Determine the (x, y) coordinate at the center of the cell enclosing the given text.  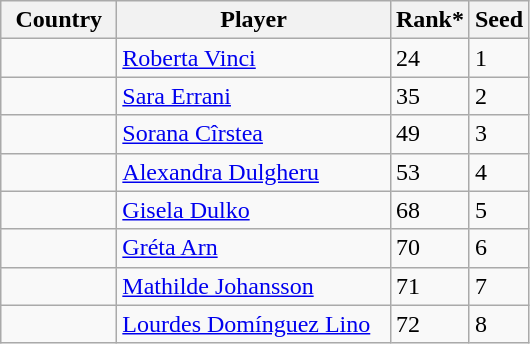
Gisela Dulko (254, 210)
Mathilde Johansson (254, 286)
53 (430, 172)
35 (430, 96)
2 (498, 96)
6 (498, 248)
5 (498, 210)
71 (430, 286)
Seed (498, 20)
Rank* (430, 20)
68 (430, 210)
1 (498, 58)
70 (430, 248)
8 (498, 324)
7 (498, 286)
Gréta Arn (254, 248)
3 (498, 134)
Country (59, 20)
Player (254, 20)
72 (430, 324)
Lourdes Domínguez Lino (254, 324)
Alexandra Dulgheru (254, 172)
49 (430, 134)
Sara Errani (254, 96)
Roberta Vinci (254, 58)
4 (498, 172)
24 (430, 58)
Sorana Cîrstea (254, 134)
